Detect which cell encompasses the target text, then output its (x, y) center coordinate. 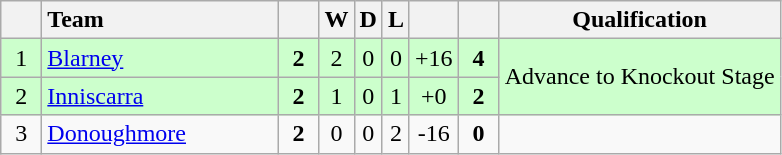
+0 (434, 96)
-16 (434, 134)
L (396, 20)
+16 (434, 58)
Qualification (640, 20)
4 (478, 58)
Blarney (160, 58)
Inniscarra (160, 96)
Advance to Knockout Stage (640, 77)
D (368, 20)
3 (22, 134)
Donoughmore (160, 134)
Team (160, 20)
W (336, 20)
